Determine the (x, y) coordinate at the center of the cell enclosing the given text.  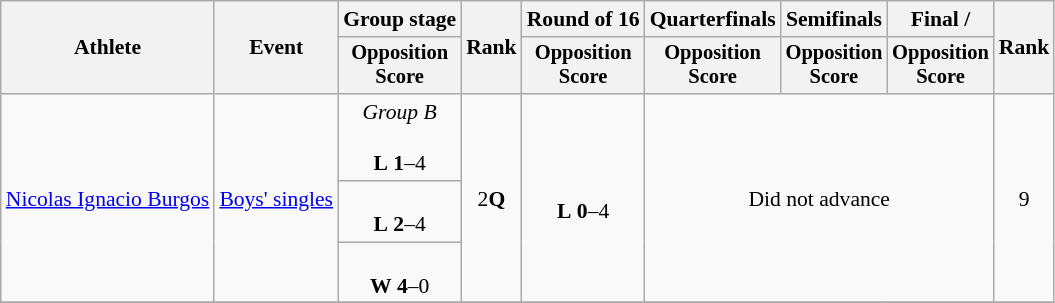
Quarterfinals (713, 19)
Group B L 1–4 (400, 138)
Round of 16 (584, 19)
L 0–4 (584, 198)
W 4–0 (400, 272)
Boys' singles (276, 198)
Final / (940, 19)
Event (276, 48)
Semifinals (834, 19)
Did not advance (820, 198)
2Q (492, 198)
Group stage (400, 19)
L 2–4 (400, 212)
Nicolas Ignacio Burgos (108, 198)
9 (1024, 198)
Athlete (108, 48)
